Locate the cell with the specified text and output its [X, Y] center coordinate. 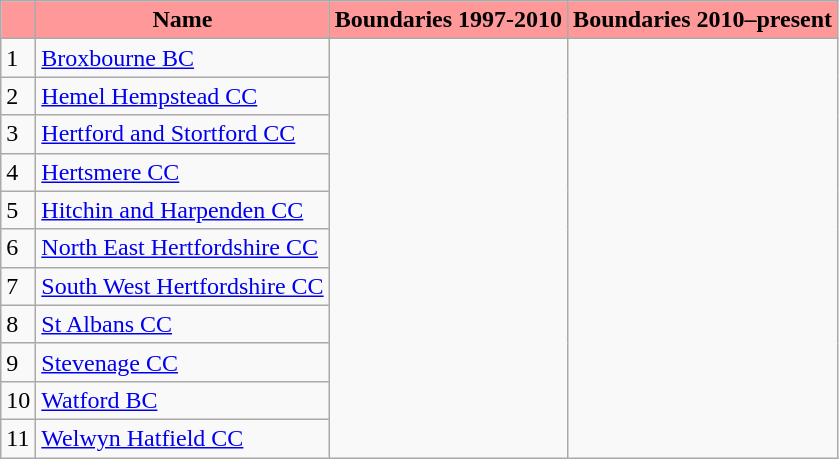
Hitchin and Harpenden CC [182, 210]
Welwyn Hatfield CC [182, 438]
1 [18, 58]
8 [18, 324]
Watford BC [182, 400]
Hemel Hempstead CC [182, 96]
6 [18, 248]
11 [18, 438]
Broxbourne BC [182, 58]
Boundaries 2010–present [703, 20]
Boundaries 1997-2010 [448, 20]
Name [182, 20]
7 [18, 286]
South West Hertfordshire CC [182, 286]
North East Hertfordshire CC [182, 248]
5 [18, 210]
3 [18, 134]
Hertford and Stortford CC [182, 134]
Hertsmere CC [182, 172]
2 [18, 96]
9 [18, 362]
10 [18, 400]
St Albans CC [182, 324]
4 [18, 172]
Stevenage CC [182, 362]
